Output the (x, y) coordinate of the center of the cell containing the given text.  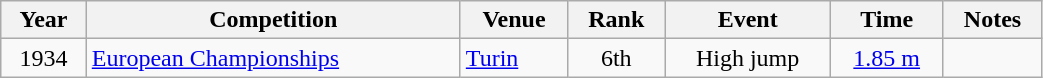
Rank (616, 20)
Competition (273, 20)
1.85 m (886, 58)
6th (616, 58)
Venue (514, 20)
Time (886, 20)
High jump (748, 58)
1934 (44, 58)
European Championships (273, 58)
Notes (992, 20)
Turin (514, 58)
Event (748, 20)
Year (44, 20)
